Find where the given text appears and provide that cell's center as [X, Y] coordinate. 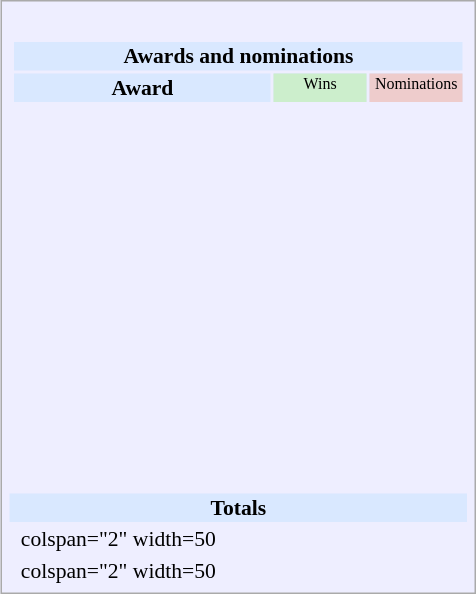
Wins [320, 87]
Awards and nominations Award Wins Nominations [239, 250]
Award [142, 87]
Totals [239, 507]
Nominations [416, 87]
Awards and nominations [238, 56]
